From the cell containing the given text, extract its center point as (x, y) coordinate. 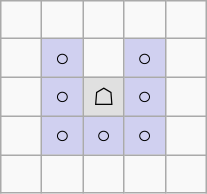
☖ (104, 97)
